Return the (X, Y) coordinate for the center point of the cell that contains the specified text.  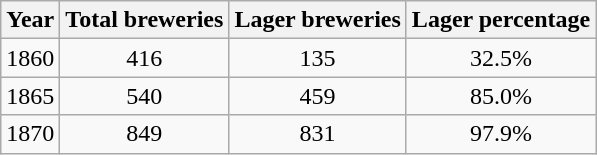
32.5% (500, 58)
1860 (30, 58)
Year (30, 20)
416 (144, 58)
1870 (30, 134)
Lager percentage (500, 20)
Lager breweries (318, 20)
85.0% (500, 96)
97.9% (500, 134)
1865 (30, 96)
849 (144, 134)
135 (318, 58)
Total breweries (144, 20)
459 (318, 96)
831 (318, 134)
540 (144, 96)
